Scan for the cell matching the given text and deliver its (x, y) coordinate at center. 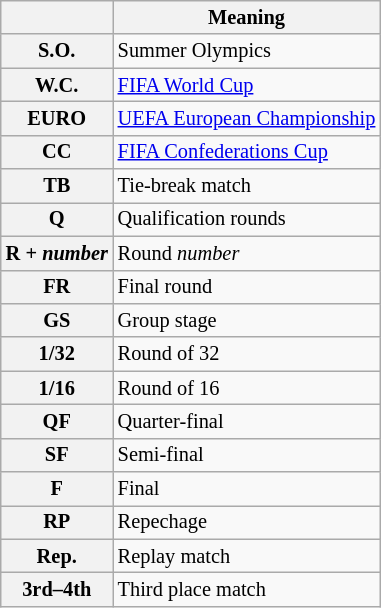
Semi-final (247, 455)
UEFA European Championship (247, 118)
EURO (57, 118)
QF (57, 421)
Qualification rounds (247, 219)
Group stage (247, 320)
Summer Olympics (247, 51)
Round of 32 (247, 354)
Round number (247, 253)
Round of 16 (247, 388)
Third place match (247, 589)
SF (57, 455)
1/32 (57, 354)
1/16 (57, 388)
FIFA Confederations Cup (247, 152)
Meaning (247, 17)
Final (247, 489)
FIFA World Cup (247, 85)
Final round (247, 287)
Quarter-final (247, 421)
RP (57, 522)
FR (57, 287)
S.O. (57, 51)
F (57, 489)
R + number (57, 253)
Q (57, 219)
W.C. (57, 85)
3rd–4th (57, 589)
Repechage (247, 522)
CC (57, 152)
TB (57, 186)
Tie-break match (247, 186)
Replay match (247, 556)
Rep. (57, 556)
GS (57, 320)
